Return [X, Y] of the center of cell containing provided text 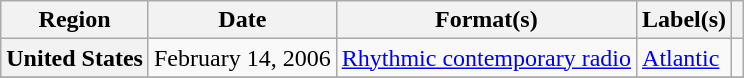
United States [75, 58]
Atlantic [684, 58]
Region [75, 20]
Rhythmic contemporary radio [486, 58]
Label(s) [684, 20]
February 14, 2006 [242, 58]
Date [242, 20]
Format(s) [486, 20]
